From the cell containing the given text, extract its center point as (x, y) coordinate. 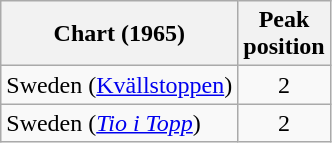
Sweden (Tio i Topp) (120, 123)
Sweden (Kvällstoppen) (120, 85)
Peakposition (284, 34)
Chart (1965) (120, 34)
